Locate the cell with the specified text and output its [X, Y] center coordinate. 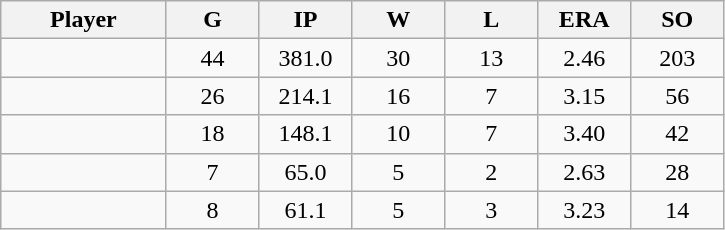
3.40 [584, 134]
G [212, 20]
3.23 [584, 210]
42 [678, 134]
2.63 [584, 172]
Player [84, 20]
13 [492, 58]
65.0 [306, 172]
148.1 [306, 134]
10 [398, 134]
203 [678, 58]
8 [212, 210]
18 [212, 134]
61.1 [306, 210]
3 [492, 210]
SO [678, 20]
30 [398, 58]
2.46 [584, 58]
IP [306, 20]
L [492, 20]
W [398, 20]
ERA [584, 20]
2 [492, 172]
56 [678, 96]
16 [398, 96]
44 [212, 58]
214.1 [306, 96]
14 [678, 210]
28 [678, 172]
3.15 [584, 96]
381.0 [306, 58]
26 [212, 96]
